For the text-containing cell, return its midpoint in (x, y) coordinate format. 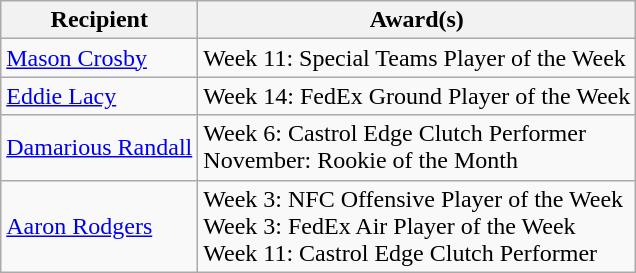
Award(s) (417, 20)
Week 3: NFC Offensive Player of the WeekWeek 3: FedEx Air Player of the WeekWeek 11: Castrol Edge Clutch Performer (417, 226)
Week 6: Castrol Edge Clutch PerformerNovember: Rookie of the Month (417, 148)
Week 14: FedEx Ground Player of the Week (417, 96)
Recipient (100, 20)
Eddie Lacy (100, 96)
Week 11: Special Teams Player of the Week (417, 58)
Damarious Randall (100, 148)
Mason Crosby (100, 58)
Aaron Rodgers (100, 226)
